From the cell containing the given text, extract its center point as [X, Y] coordinate. 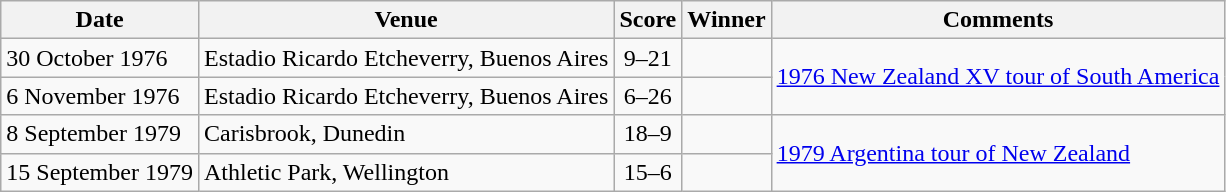
1976 New Zealand XV tour of South America [998, 77]
1979 Argentina tour of New Zealand [998, 153]
18–9 [648, 134]
15 September 1979 [100, 172]
9–21 [648, 58]
Score [648, 20]
6–26 [648, 96]
Comments [998, 20]
Athletic Park, Wellington [406, 172]
6 November 1976 [100, 96]
15–6 [648, 172]
Carisbrook, Dunedin [406, 134]
Date [100, 20]
8 September 1979 [100, 134]
Venue [406, 20]
Winner [726, 20]
30 October 1976 [100, 58]
